Identify which cell holds the provided text, then report its [x, y] central coordinate. 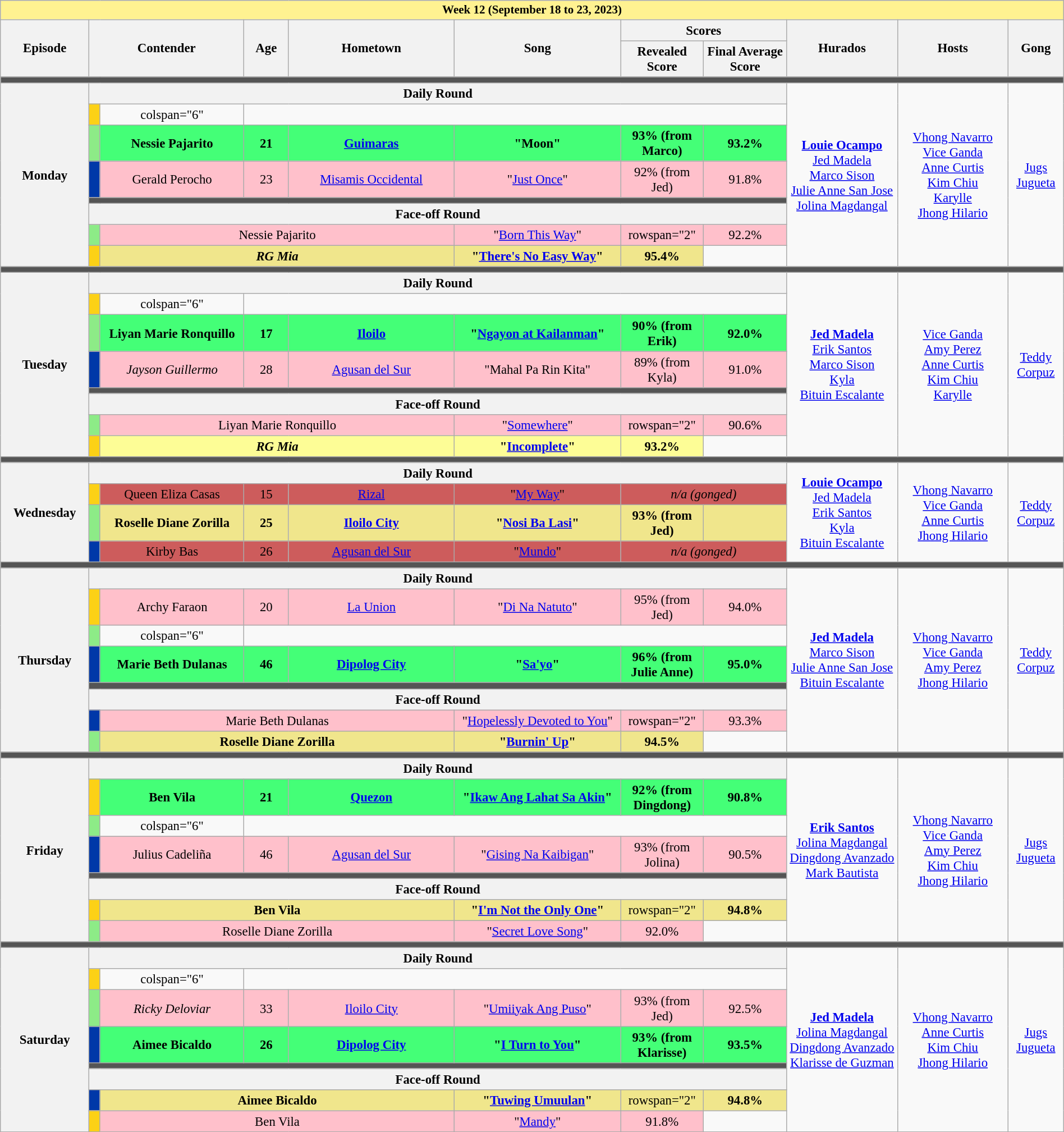
92% (from Jed) [662, 180]
Kirby Bas [172, 552]
95.4% [662, 256]
Final Average Score [745, 58]
"Somewhere" [538, 425]
"Gising Na Kaibigan" [538, 854]
Thursday [45, 660]
Song [538, 48]
94.0% [745, 607]
Jed MadelaMarco SisonJulie Anne San JoseBituin Escalante [842, 660]
Rizal [372, 494]
"Just Once" [538, 180]
Tuesday [45, 365]
Vhong NavarroVice GandaAmy PerezJhong Hilario [953, 660]
90% (from Erik) [662, 333]
Gong [1036, 48]
Julius Cadeliña [172, 854]
La Union [372, 607]
"Born This Way" [538, 235]
"Umiiyak Ang Puso" [538, 1008]
"Moon" [538, 144]
Vhong NavarroVice GandaAnne CurtisKim ChiuKarylleJhong Hilario [953, 175]
Iloilo [372, 333]
96% (from Julie Anne) [662, 664]
92.2% [745, 235]
"Sa'yo" [538, 664]
Quezon [372, 797]
Hometown [372, 48]
Vhong NavarroAnne CurtisKim ChiuJhong Hilario [953, 1040]
Jed MadelaErik SantosMarco SisonKylaBituin Escalante [842, 365]
20 [266, 607]
Vice GandaAmy PerezAnne CurtisKim ChiuKarylle [953, 365]
"Mundo" [538, 552]
92% (from Dingdong) [662, 797]
"Hopelessly Devoted to You" [538, 721]
93% (from Marco) [662, 144]
93% (from Jolina) [662, 854]
"Secret Love Song" [538, 932]
90.6% [745, 425]
Misamis Occidental [372, 180]
Week 12 (September 18 to 23, 2023) [532, 10]
Ricky Deloviar [172, 1008]
"Incomplete" [538, 446]
"I'm Not the Only One" [538, 910]
Louie OcampoJed MadelaErik SantosKylaBituin Escalante [842, 512]
"Ikaw Ang Lahat Sa Akin" [538, 797]
Wednesday [45, 512]
Age [266, 48]
95.0% [745, 664]
"Di Na Natuto" [538, 607]
93.5% [745, 1045]
Queen Eliza Casas [172, 494]
"My Way" [538, 494]
Contender [167, 48]
90.5% [745, 854]
23 [266, 180]
Louie OcampoJed MadelaMarco SisonJulie Anne San JoseJolina Magdangal [842, 175]
Archy Faraon [172, 607]
95% (from Jed) [662, 607]
"Ngayon at Kailanman" [538, 333]
93% (from Klarisse) [662, 1045]
"Nosi Ba Lasi" [538, 523]
17 [266, 333]
Jayson Guillermo [172, 369]
Erik SantosJolina MagdangalDingdong AvanzadoMark Bautista [842, 850]
90.8% [745, 797]
"I Turn to You" [538, 1045]
Monday [45, 175]
Guimaras [372, 144]
"Tuwing Umuulan" [538, 1101]
Hosts [953, 48]
89% (from Kyla) [662, 369]
"Mandy" [538, 1121]
Gerald Perocho [172, 180]
15 [266, 494]
Episode [45, 48]
"There's No Easy Way" [538, 256]
Scores [704, 30]
Revealed Score [662, 58]
"Mahal Pa Rin Kita" [538, 369]
94.5% [662, 741]
Friday [45, 850]
Hurados [842, 48]
Vhong NavarroVice GandaAnne CurtisJhong Hilario [953, 512]
"Burnin' Up" [538, 741]
91.0% [745, 369]
33 [266, 1008]
93.3% [745, 721]
25 [266, 523]
92.5% [745, 1008]
Vhong NavarroVice GandaAmy PerezKim ChiuJhong Hilario [953, 850]
Jed MadelaJolina MagdangalDingdong AvanzadoKlarisse de Guzman [842, 1040]
Saturday [45, 1040]
28 [266, 369]
